Capture the cell that displays the provided text and extract its [X, Y] central coordinate. 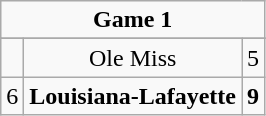
Louisiana-Lafayette [133, 96]
6 [12, 96]
9 [254, 96]
5 [254, 58]
Game 1 [133, 20]
Ole Miss [133, 58]
